Pinpoint the cell where the given text exists, returning its (X, Y) midpoint coordinate. 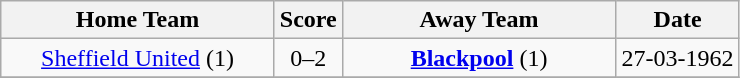
Date (678, 20)
27-03-1962 (678, 58)
0–2 (308, 58)
Blackpool (1) (479, 58)
Score (308, 20)
Home Team (138, 20)
Sheffield United (1) (138, 58)
Away Team (479, 20)
